Provide the [X, Y] coordinate of the cell's center where the given text is located.  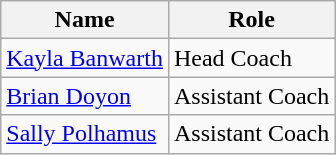
Role [251, 20]
Kayla Banwarth [85, 58]
Brian Doyon [85, 96]
Sally Polhamus [85, 134]
Head Coach [251, 58]
Name [85, 20]
